Capture the cell that displays the provided text and extract its [x, y] central coordinate. 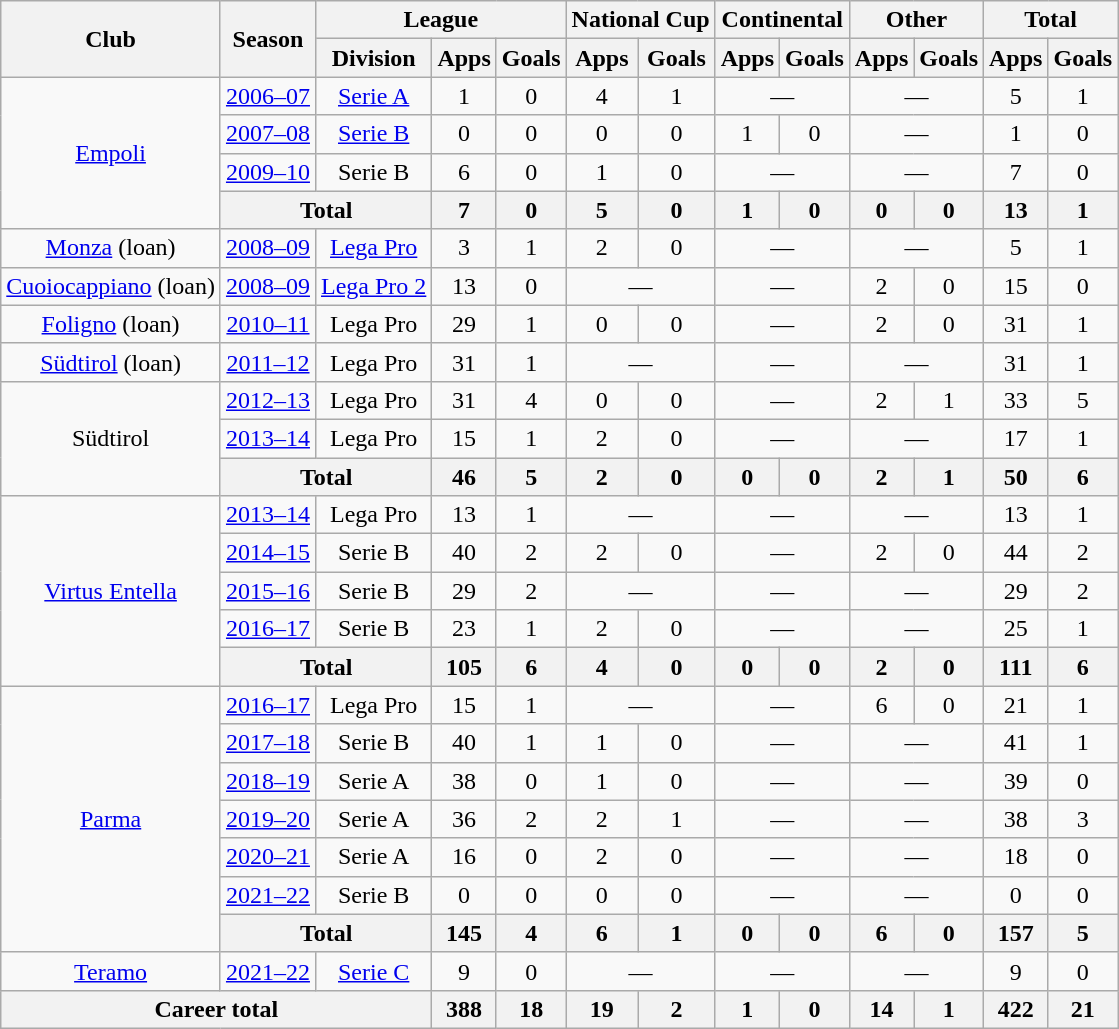
Season [268, 39]
League [440, 20]
36 [464, 819]
44 [1016, 553]
2015–16 [268, 591]
105 [464, 667]
111 [1016, 667]
39 [1016, 781]
145 [464, 933]
50 [1016, 477]
2006–07 [268, 96]
Foligno (loan) [111, 324]
2018–19 [268, 781]
157 [1016, 933]
2019–20 [268, 819]
Südtirol [111, 438]
Serie C [373, 971]
Cuoiocappiano (loan) [111, 286]
388 [464, 1009]
23 [464, 629]
16 [464, 857]
Club [111, 39]
46 [464, 477]
2017–18 [268, 743]
Monza (loan) [111, 248]
Career total [216, 1009]
2009–10 [268, 172]
17 [1016, 438]
33 [1016, 400]
2020–21 [268, 857]
Lega Pro 2 [373, 286]
Empoli [111, 153]
25 [1016, 629]
Südtirol (loan) [111, 362]
2012–13 [268, 400]
Teramo [111, 971]
2007–08 [268, 134]
Other [916, 20]
19 [602, 1009]
2010–11 [268, 324]
14 [881, 1009]
Continental [782, 20]
National Cup [640, 20]
Virtus Entella [111, 591]
2014–15 [268, 553]
Division [373, 58]
2011–12 [268, 362]
422 [1016, 1009]
41 [1016, 743]
Parma [111, 819]
